Return (X, Y) of the center of cell containing provided text 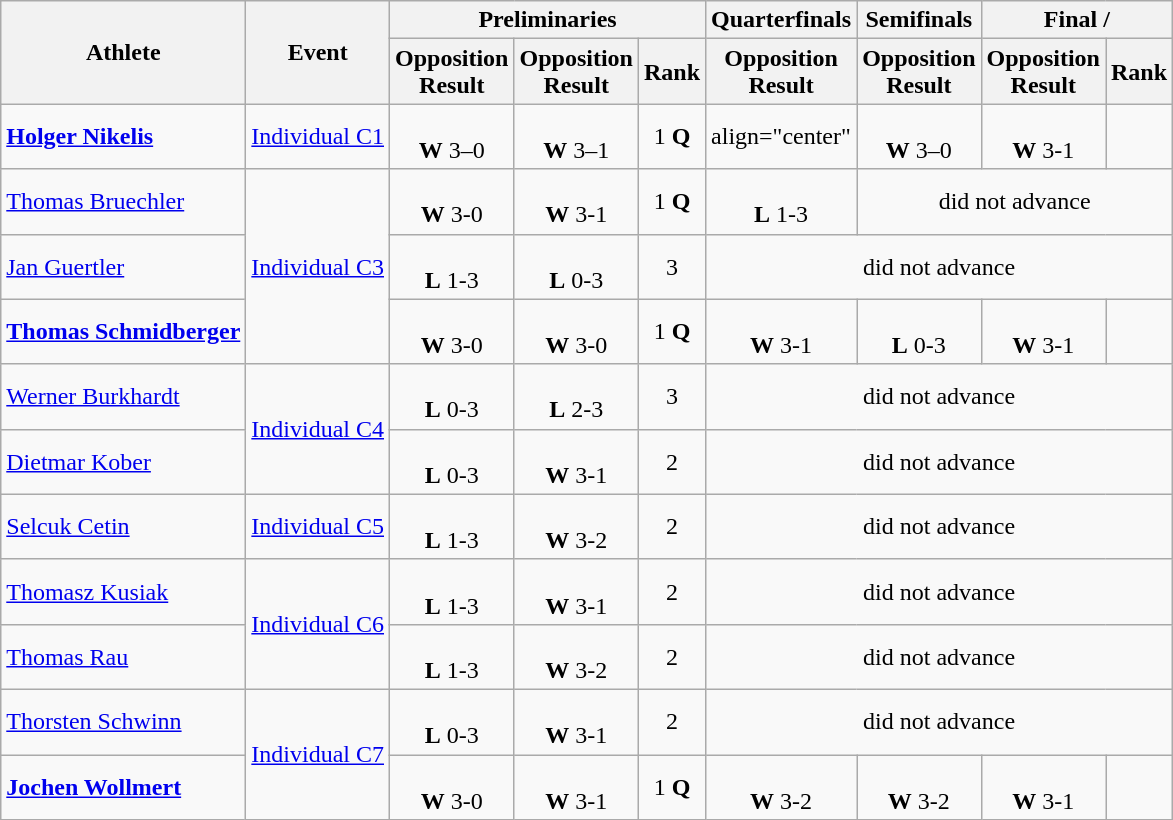
Jan Guertler (124, 266)
Dietmar Kober (124, 462)
Individual C5 (318, 526)
Jochen Wollmert (124, 786)
Final / (1077, 20)
Thomas Schmidberger (124, 332)
Individual C7 (318, 754)
Individual C4 (318, 429)
Quarterfinals (782, 20)
Individual C6 (318, 624)
Thorsten Schwinn (124, 722)
Individual C3 (318, 266)
Selcuk Cetin (124, 526)
Holger Nikelis (124, 136)
Individual C1 (318, 136)
L 2-3 (576, 396)
Event (318, 52)
Werner Burkhardt (124, 396)
Preliminaries (548, 20)
Semifinals (919, 20)
align="center" (782, 136)
Athlete (124, 52)
Thomasz Kusiak (124, 592)
W 3–1 (576, 136)
Thomas Rau (124, 656)
Thomas Bruechler (124, 202)
